Detect which cell encompasses the target text, then output its (X, Y) center coordinate. 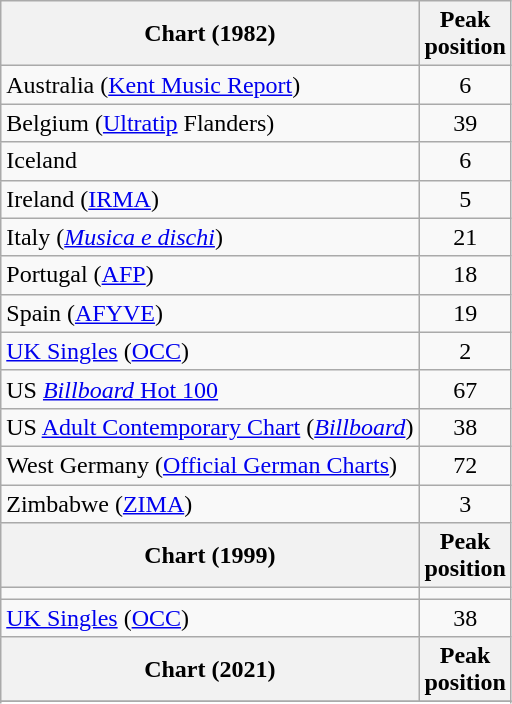
2 (465, 351)
21 (465, 237)
5 (465, 199)
39 (465, 123)
Belgium (Ultratip Flanders) (210, 123)
Zimbabwe (ZIMA) (210, 503)
Ireland (IRMA) (210, 199)
West Germany (Official German Charts) (210, 465)
Chart (1982) (210, 34)
67 (465, 389)
19 (465, 313)
72 (465, 465)
Australia (Kent Music Report) (210, 85)
Chart (2021) (210, 670)
Chart (1999) (210, 556)
US Billboard Hot 100 (210, 389)
Spain (AFYVE) (210, 313)
Portugal (AFP) (210, 275)
3 (465, 503)
18 (465, 275)
Italy (Musica e dischi) (210, 237)
US Adult Contemporary Chart (Billboard) (210, 427)
Iceland (210, 161)
